Provide the (X, Y) coordinate of the cell's center where the given text is located.  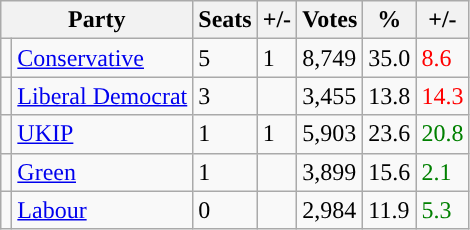
3,899 (330, 172)
Conservative (102, 58)
Votes (330, 20)
23.6 (390, 134)
Labour (102, 210)
3,455 (330, 96)
Liberal Democrat (102, 96)
2,984 (330, 210)
8,749 (330, 58)
13.8 (390, 96)
11.9 (390, 210)
Green (102, 172)
% (390, 20)
0 (225, 210)
14.3 (442, 96)
Seats (225, 20)
5,903 (330, 134)
20.8 (442, 134)
8.6 (442, 58)
5.3 (442, 210)
UKIP (102, 134)
5 (225, 58)
Party (97, 20)
2.1 (442, 172)
15.6 (390, 172)
35.0 (390, 58)
3 (225, 96)
